Detect which cell encompasses the target text, then output its [x, y] center coordinate. 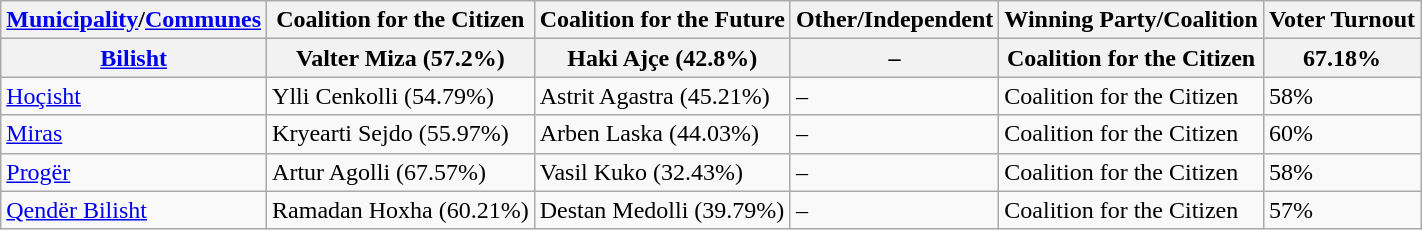
Kryearti Sejdo (55.97%) [401, 134]
Ylli Cenkolli (54.79%) [401, 96]
Hoçisht [134, 96]
Qendër Bilisht [134, 210]
60% [1342, 134]
Other/Independent [894, 20]
Destan Medolli (39.79%) [662, 210]
Winning Party/Coalition [1132, 20]
Progër [134, 172]
Coalition for the Future [662, 20]
Vasil Kuko (32.43%) [662, 172]
Ramadan Hoxha (60.21%) [401, 210]
67.18% [1342, 58]
Valter Miza (57.2%) [401, 58]
Municipality/Communes [134, 20]
Haki Ajçe (42.8%) [662, 58]
Arben Laska (44.03%) [662, 134]
Miras [134, 134]
Bilisht [134, 58]
57% [1342, 210]
Artur Agolli (67.57%) [401, 172]
Astrit Agastra (45.21%) [662, 96]
Voter Turnout [1342, 20]
